Search for the cell housing the specified text and yield its [X, Y] center coordinate. 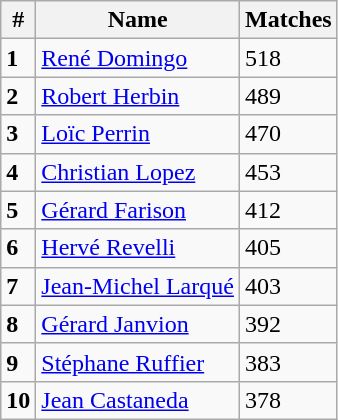
Hervé Revelli [138, 248]
518 [288, 58]
392 [288, 324]
378 [288, 400]
403 [288, 286]
1 [18, 58]
9 [18, 362]
6 [18, 248]
Gérard Janvion [138, 324]
Name [138, 20]
405 [288, 248]
489 [288, 96]
8 [18, 324]
453 [288, 172]
3 [18, 134]
Gérard Farison [138, 210]
Christian Lopez [138, 172]
2 [18, 96]
4 [18, 172]
Stéphane Ruffier [138, 362]
5 [18, 210]
# [18, 20]
Jean Castaneda [138, 400]
10 [18, 400]
Loïc Perrin [138, 134]
412 [288, 210]
Robert Herbin [138, 96]
René Domingo [138, 58]
7 [18, 286]
Jean-Michel Larqué [138, 286]
383 [288, 362]
470 [288, 134]
Matches [288, 20]
